Provide the [X, Y] coordinate of the cell's center where the given text is located.  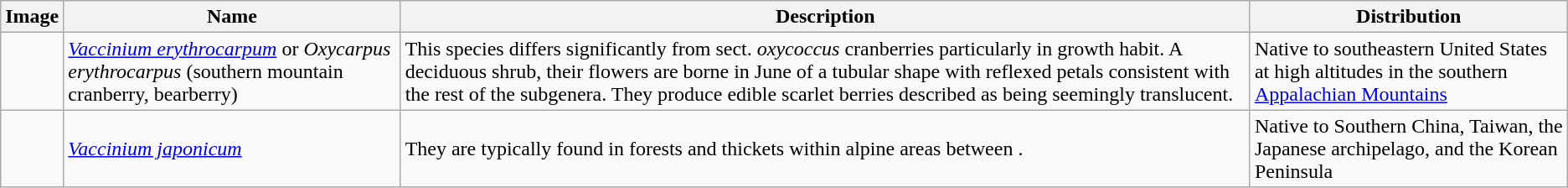
Image [32, 17]
Vaccinium erythrocarpum or Oxycarpus erythrocarpus (southern mountain cranberry, bearberry) [232, 71]
Distribution [1409, 17]
Vaccinium japonicum [232, 149]
Native to Southern China, Taiwan, the Japanese archipelago, and the Korean Peninsula [1409, 149]
Name [232, 17]
They are typically found in forests and thickets within alpine areas between . [825, 149]
Description [825, 17]
Native to southeastern United States at high altitudes in the southern Appalachian Mountains [1409, 71]
